Scan for the cell matching the given text and deliver its [X, Y] coordinate at center. 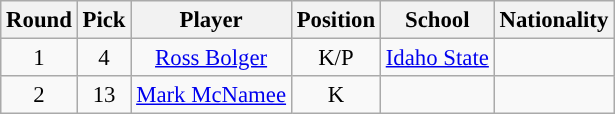
13 [104, 95]
K/P [336, 58]
Idaho State [437, 58]
Mark McNamee [212, 95]
Nationality [554, 20]
Position [336, 20]
Pick [104, 20]
2 [39, 95]
Player [212, 20]
Ross Bolger [212, 58]
School [437, 20]
K [336, 95]
1 [39, 58]
Round [39, 20]
4 [104, 58]
